Find where the given text appears and provide that cell's center as [X, Y] coordinate. 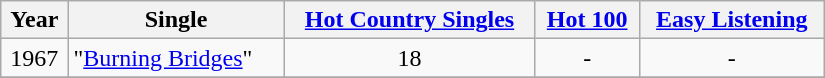
Year [34, 20]
Hot Country Singles [410, 20]
"Burning Bridges" [176, 58]
Easy Listening [732, 20]
18 [410, 58]
1967 [34, 58]
Hot 100 [587, 20]
Single [176, 20]
